Extract the (X, Y) coordinate from the center of the cell holding the provided text.  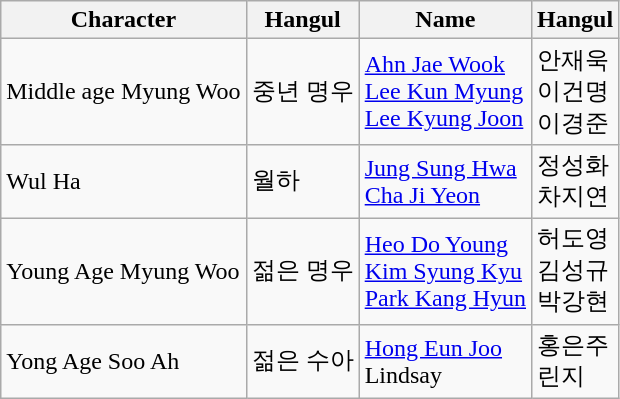
Character (124, 20)
Ahn Jae WookLee Kun MyungLee Kyung Joon (445, 92)
Heo Do YoungKim Syung KyuPark Kang Hyun (445, 271)
Jung Sung HwaCha Ji Yeon (445, 181)
젊은 수아 (302, 361)
홍은주린지 (576, 361)
Name (445, 20)
젊은 명우 (302, 271)
월하 (302, 181)
정성화차지연 (576, 181)
Wul Ha (124, 181)
Yong Age Soo Ah (124, 361)
Hong Eun JooLindsay (445, 361)
Middle age Myung Woo (124, 92)
허도영김성규박강현 (576, 271)
중년 명우 (302, 92)
안재욱이건명이경준 (576, 92)
Young Age Myung Woo (124, 271)
